Capture the cell that displays the provided text and extract its [X, Y] central coordinate. 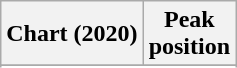
Peakposition [189, 34]
Chart (2020) [72, 34]
